Return [x, y] of the center of cell containing provided text 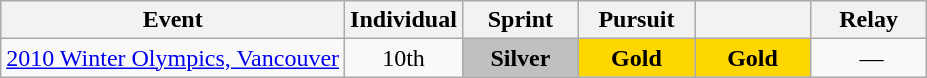
Sprint [520, 20]
2010 Winter Olympics, Vancouver [173, 58]
Event [173, 20]
Individual [404, 20]
Relay [869, 20]
Silver [520, 58]
10th [404, 58]
— [869, 58]
Pursuit [636, 20]
